Determine the (X, Y) coordinate at the center of the cell enclosing the given text.  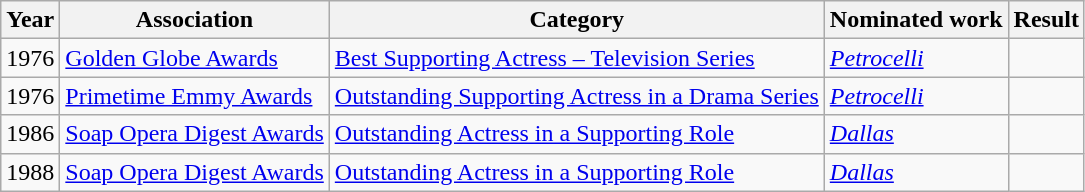
Golden Globe Awards (194, 58)
Association (194, 20)
Result (1046, 20)
Category (576, 20)
1986 (30, 134)
Best Supporting Actress – Television Series (576, 58)
Year (30, 20)
Outstanding Supporting Actress in a Drama Series (576, 96)
Primetime Emmy Awards (194, 96)
Nominated work (916, 20)
1988 (30, 172)
